Detect which cell encompasses the target text, then output its [X, Y] center coordinate. 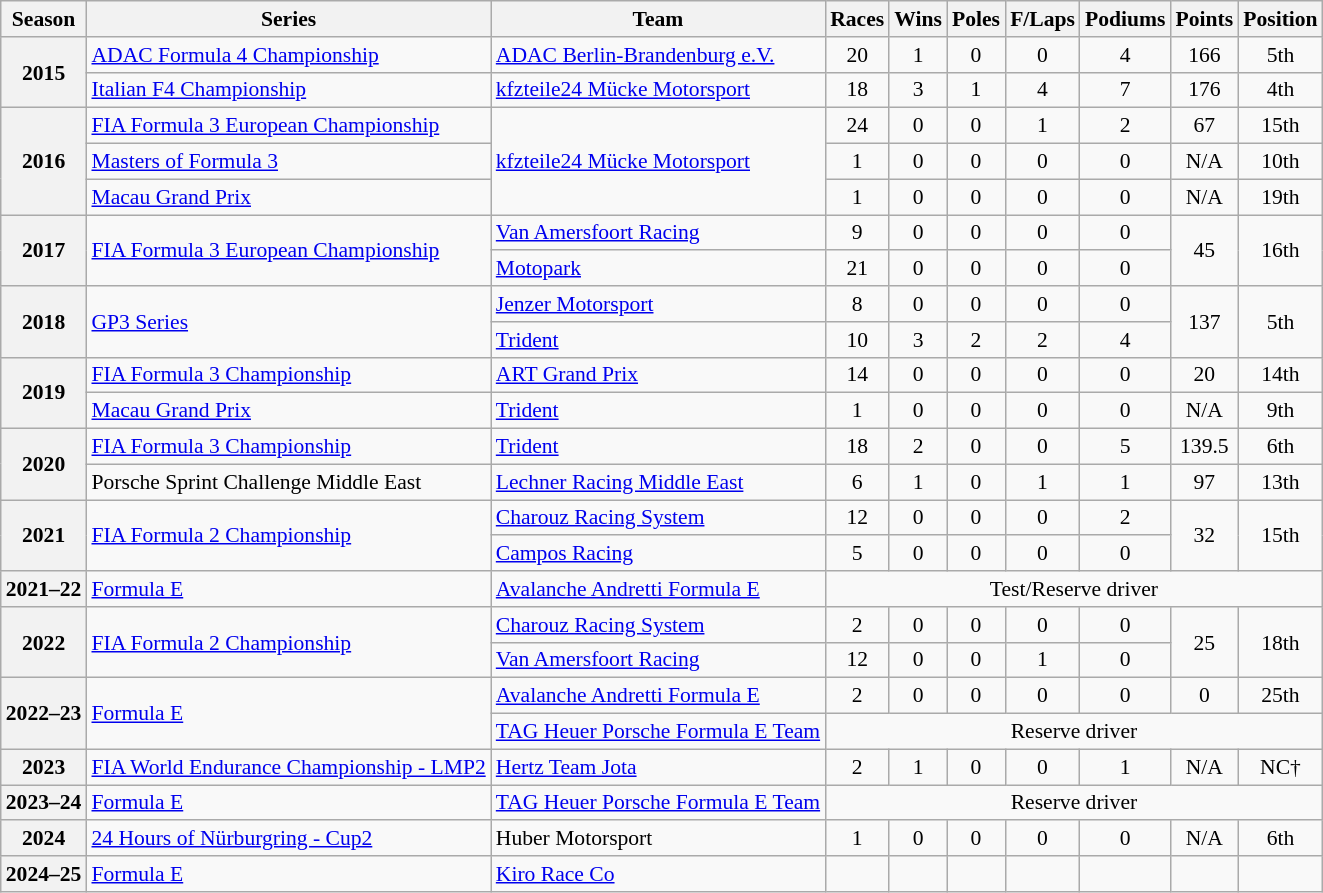
Campos Racing [658, 554]
Position [1280, 19]
Kiro Race Co [658, 874]
13th [1280, 482]
Podiums [1126, 19]
45 [1204, 250]
97 [1204, 482]
67 [1204, 126]
2021 [44, 536]
24 [857, 126]
2024 [44, 839]
Races [857, 19]
25 [1204, 642]
2023–24 [44, 803]
Porsche Sprint Challenge Middle East [288, 482]
139.5 [1204, 447]
24 Hours of Nürburgring - Cup2 [288, 839]
Italian F4 Championship [288, 90]
14th [1280, 375]
2022–23 [44, 714]
NC† [1280, 767]
ADAC Berlin-Brandenburg e.V. [658, 55]
GP3 Series [288, 322]
176 [1204, 90]
Huber Motorsport [658, 839]
Season [44, 19]
25th [1280, 696]
2021–22 [44, 589]
Poles [976, 19]
2024–25 [44, 874]
Motopark [658, 269]
F/Laps [1042, 19]
Masters of Formula 3 [288, 162]
2023 [44, 767]
10 [857, 340]
10th [1280, 162]
19th [1280, 197]
2016 [44, 162]
14 [857, 375]
Test/Reserve driver [1074, 589]
Team [658, 19]
8 [857, 304]
Points [1204, 19]
32 [1204, 536]
7 [1126, 90]
137 [1204, 322]
18th [1280, 642]
ART Grand Prix [658, 375]
2019 [44, 392]
2020 [44, 464]
FIA World Endurance Championship - LMP2 [288, 767]
2018 [44, 322]
6 [857, 482]
Hertz Team Jota [658, 767]
2017 [44, 250]
9 [857, 233]
ADAC Formula 4 Championship [288, 55]
9th [1280, 411]
Jenzer Motorsport [658, 304]
2022 [44, 642]
2015 [44, 72]
4th [1280, 90]
166 [1204, 55]
Lechner Racing Middle East [658, 482]
16th [1280, 250]
Series [288, 19]
Wins [918, 19]
21 [857, 269]
